Find where the given text appears and provide that cell's center as [x, y] coordinate. 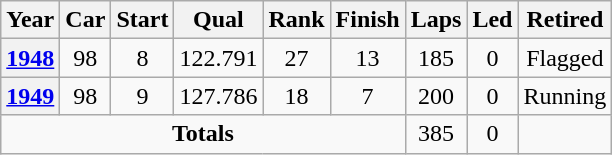
122.791 [218, 58]
Finish [368, 20]
27 [296, 58]
1948 [30, 58]
Retired [565, 20]
Totals [203, 134]
9 [142, 96]
385 [436, 134]
200 [436, 96]
Flagged [565, 58]
8 [142, 58]
Start [142, 20]
Laps [436, 20]
7 [368, 96]
Year [30, 20]
Qual [218, 20]
13 [368, 58]
Car [86, 20]
1949 [30, 96]
185 [436, 58]
127.786 [218, 96]
Rank [296, 20]
18 [296, 96]
Led [492, 20]
Running [565, 96]
